For the text-containing cell, return its midpoint in [x, y] coordinate format. 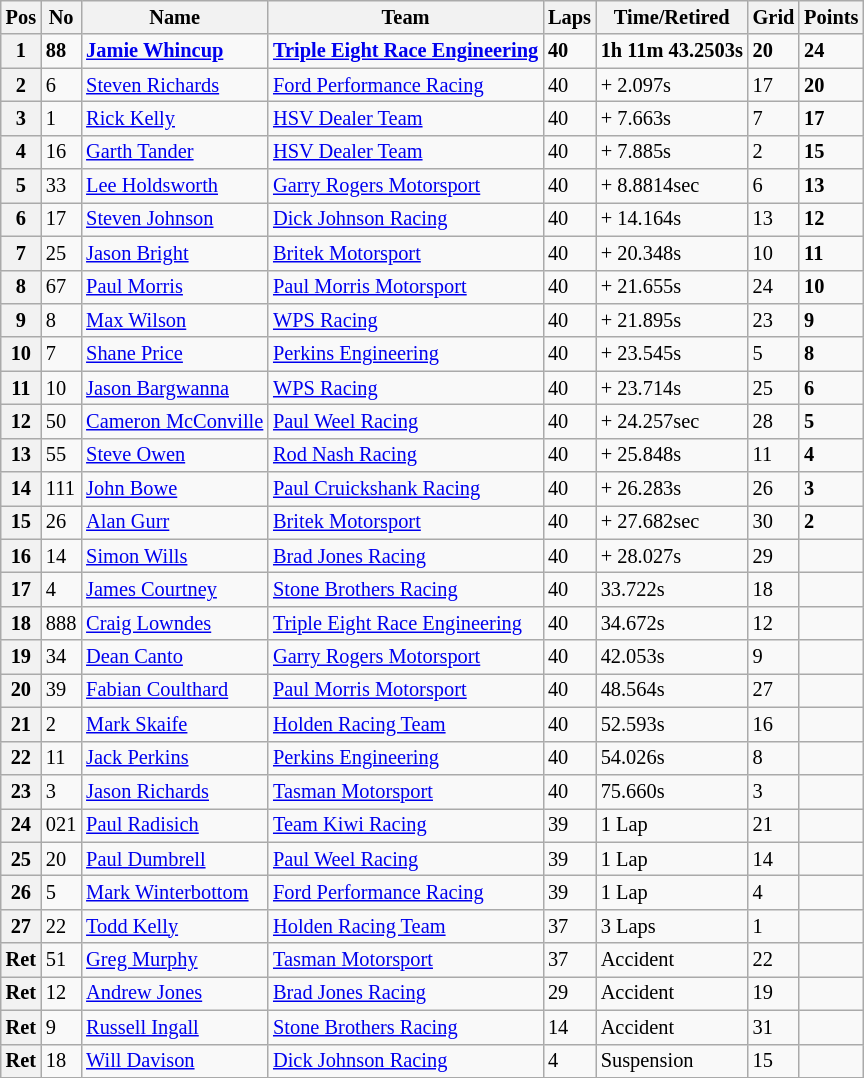
55 [61, 455]
Shane Price [174, 354]
Garth Tander [174, 152]
Laps [570, 17]
88 [61, 51]
52.593s [672, 724]
51 [61, 960]
Steven Johnson [174, 219]
Jason Bargwanna [174, 388]
Rod Nash Racing [406, 455]
Mark Winterbottom [174, 892]
Fabian Coulthard [174, 690]
Jason Richards [174, 791]
+ 14.164s [672, 219]
30 [774, 522]
Mark Skaife [174, 724]
Russell Ingall [174, 1027]
Dean Canto [174, 657]
Greg Murphy [174, 960]
Time/Retired [672, 17]
+ 7.885s [672, 152]
No [61, 17]
+ 8.8814sec [672, 186]
Grid [774, 17]
Jason Bright [174, 253]
Name [174, 17]
54.026s [672, 758]
+ 25.848s [672, 455]
+ 20.348s [672, 253]
28 [774, 421]
Max Wilson [174, 320]
+ 23.714s [672, 388]
48.564s [672, 690]
James Courtney [174, 589]
021 [61, 825]
+ 26.283s [672, 489]
John Bowe [174, 489]
+ 2.097s [672, 85]
Jack Perkins [174, 758]
33 [61, 186]
Cameron McConville [174, 421]
50 [61, 421]
+ 7.663s [672, 118]
Craig Lowndes [174, 623]
1h 11m 43.2503s [672, 51]
888 [61, 623]
Suspension [672, 1061]
Rick Kelly [174, 118]
Alan Gurr [174, 522]
75.660s [672, 791]
Lee Holdsworth [174, 186]
31 [774, 1027]
34.672s [672, 623]
Paul Cruickshank Racing [406, 489]
Points [831, 17]
Paul Morris [174, 287]
+ 21.895s [672, 320]
Pos [21, 17]
Paul Radisich [174, 825]
+ 21.655s [672, 287]
Will Davison [174, 1061]
Paul Dumbrell [174, 859]
Jamie Whincup [174, 51]
Team Kiwi Racing [406, 825]
+ 24.257sec [672, 421]
3 Laps [672, 926]
Andrew Jones [174, 993]
42.053s [672, 657]
111 [61, 489]
+ 28.027s [672, 556]
34 [61, 657]
Steven Richards [174, 85]
Simon Wills [174, 556]
33.722s [672, 589]
Todd Kelly [174, 926]
67 [61, 287]
+ 23.545s [672, 354]
Steve Owen [174, 455]
+ 27.682sec [672, 522]
Team [406, 17]
